Search for the cell housing the specified text and yield its (X, Y) center coordinate. 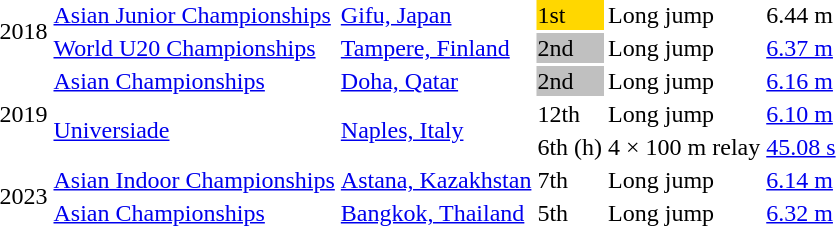
1st (570, 15)
Asian Indoor Championships (194, 180)
Universiade (194, 130)
Asian Junior Championships (194, 15)
Astana, Kazakhstan (436, 180)
Doha, Qatar (436, 81)
4 × 100 m relay (684, 147)
Tampere, Finland (436, 48)
7th (570, 180)
Asian Championships (194, 81)
12th (570, 114)
Naples, Italy (436, 130)
World U20 Championships (194, 48)
Gifu, Japan (436, 15)
6th (h) (570, 147)
